Search for the cell housing the specified text and yield its (X, Y) center coordinate. 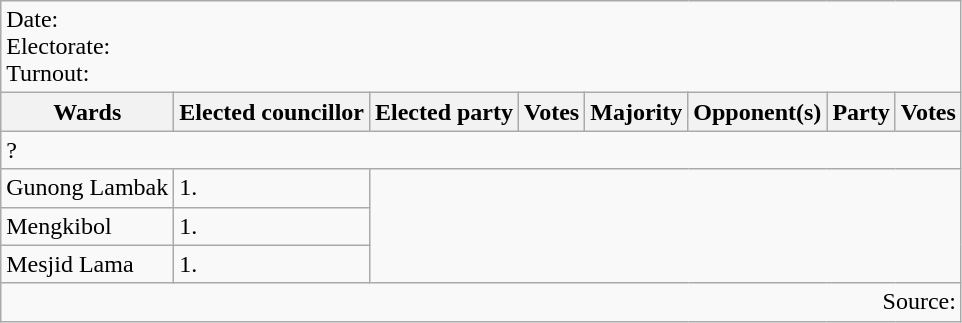
Mesjid Lama (88, 264)
Party (861, 112)
Opponent(s) (758, 112)
Elected councillor (272, 112)
Majority (636, 112)
Elected party (444, 112)
Mengkibol (88, 226)
Date: Electorate: Turnout: (482, 47)
Gunong Lambak (88, 188)
Wards (88, 112)
? (482, 150)
Source: (482, 302)
